Search for the cell housing the specified text and yield its (x, y) center coordinate. 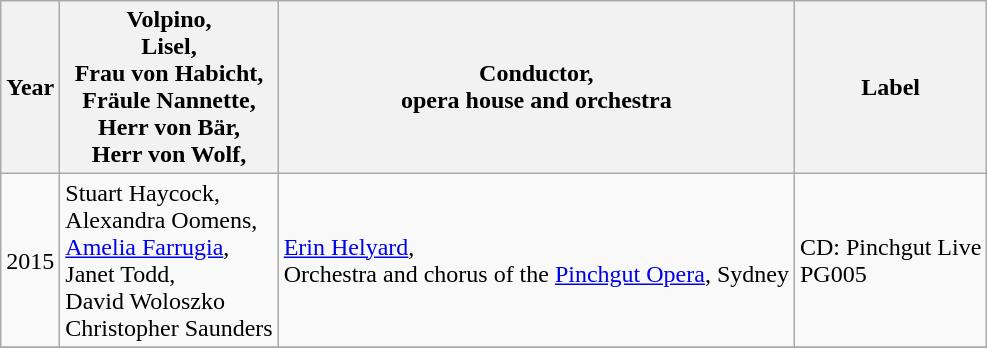
Label (890, 88)
Erin Helyard,Orchestra and chorus of the Pinchgut Opera, Sydney (536, 260)
CD: Pinchgut LivePG005 (890, 260)
2015 (30, 260)
Volpino,Lisel,Frau von Habicht,Fräule Nannette, Herr von Bär,Herr von Wolf, (169, 88)
Year (30, 88)
Stuart Haycock,Alexandra Oomens,Amelia Farrugia,Janet Todd,David WoloszkoChristopher Saunders (169, 260)
Conductor,opera house and orchestra (536, 88)
